From the cell containing the given text, extract its center point as (X, Y) coordinate. 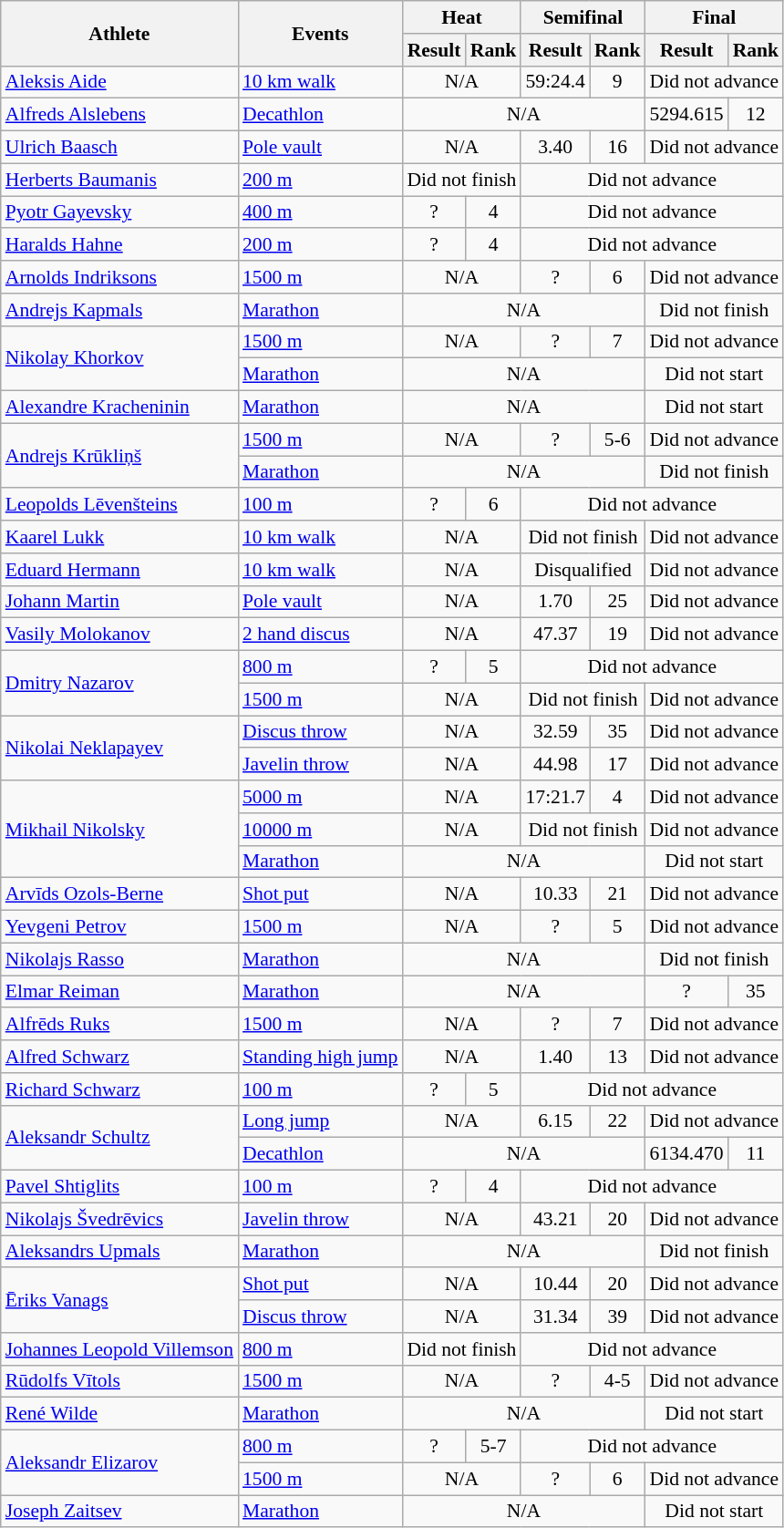
39 (618, 1316)
1.70 (554, 602)
Semifinal (583, 17)
Aleksandrs Upmals (119, 1252)
3.40 (554, 148)
44.98 (554, 765)
Aleksandr Elizarov (119, 1462)
Dmitry Nazarov (119, 684)
Aleksis Aide (119, 82)
5-7 (494, 1447)
25 (618, 602)
19 (618, 635)
Nikolay Khorkov (119, 357)
Long jump (320, 1121)
Andrejs Krūkliņš (119, 456)
Pyotr Gayevsky (119, 212)
22 (618, 1121)
Yevgeni Petrov (119, 927)
11 (757, 1154)
10.44 (554, 1285)
Mikhail Nikolsky (119, 830)
Elmar Reiman (119, 992)
Ulrich Baasch (119, 148)
17 (618, 765)
9 (618, 82)
12 (757, 115)
Arnolds Indriksons (119, 277)
400 m (320, 212)
13 (618, 1057)
4-5 (618, 1381)
Richard Schwarz (119, 1089)
31.34 (554, 1316)
Kaarel Lukk (119, 537)
Disqualified (583, 570)
1.40 (554, 1057)
Events (320, 33)
2 hand discus (320, 635)
Haralds Hahne (119, 245)
Rūdolfs Vītols (119, 1381)
Ēriks Vanags (119, 1300)
Herberts Baumanis (119, 180)
Alexandre Kracheninin (119, 408)
47.37 (554, 635)
Nikolajs Švedrēvics (119, 1219)
17:21.7 (554, 797)
Leopolds Lēvenšteins (119, 505)
Heat (461, 17)
Aleksandr Schultz (119, 1138)
59:24.4 (554, 82)
16 (618, 148)
Final (715, 17)
10.33 (554, 894)
5294.615 (687, 115)
Johann Martin (119, 602)
43.21 (554, 1219)
5-6 (618, 439)
Vasily Molokanov (119, 635)
Standing high jump (320, 1057)
10000 m (320, 830)
Alfred Schwarz (119, 1057)
Andrejs Kapmals (119, 310)
21 (618, 894)
Athlete (119, 33)
5000 m (320, 797)
Arvīds Ozols-Berne (119, 894)
René Wilde (119, 1414)
6134.470 (687, 1154)
Alfrēds Ruks (119, 1025)
6.15 (554, 1121)
Pavel Shtiglits (119, 1187)
Johannes Leopold Villemson (119, 1349)
Nikolajs Rasso (119, 959)
Eduard Hermann (119, 570)
32.59 (554, 732)
Nikolai Neklapayev (119, 748)
Alfreds Alslebens (119, 115)
Joseph Zaitsev (119, 1512)
